Output the [X, Y] coordinate of the center of the cell containing the given text.  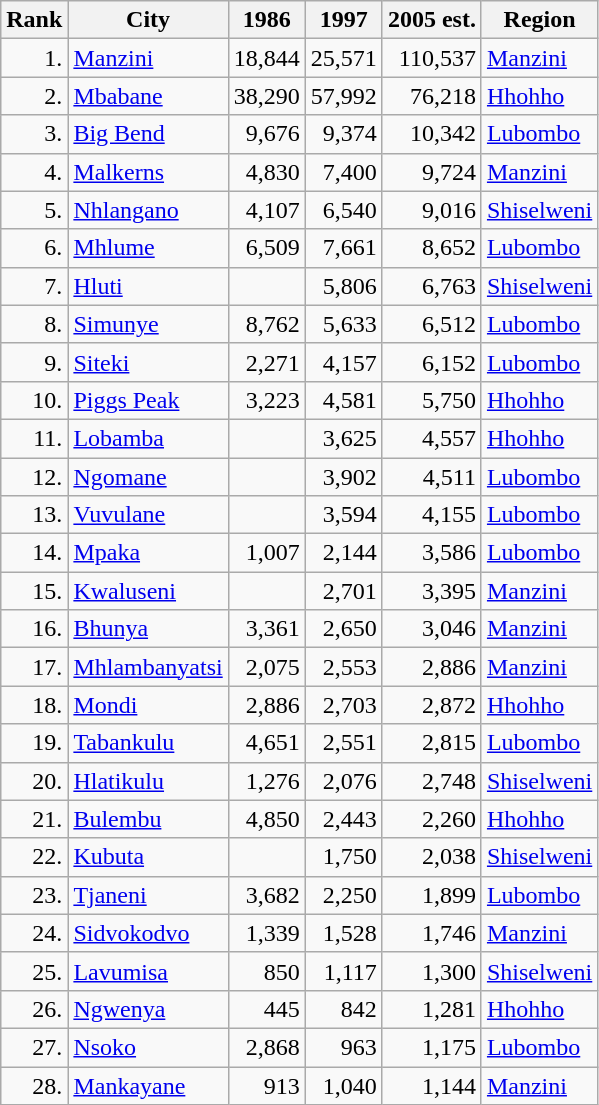
15. [34, 591]
Sidvokodvo [148, 933]
57,992 [344, 96]
3,361 [266, 629]
8,762 [266, 324]
4,157 [344, 362]
Ngwenya [148, 1009]
3,046 [432, 629]
1,281 [432, 1009]
24. [34, 933]
2,868 [266, 1047]
1. [34, 58]
2. [34, 96]
1,300 [432, 971]
8. [34, 324]
22. [34, 857]
9,676 [266, 134]
16. [34, 629]
4,850 [266, 819]
20. [34, 781]
Simunye [148, 324]
Mbabane [148, 96]
7,400 [344, 172]
5,633 [344, 324]
2,443 [344, 819]
Bulembu [148, 819]
9. [34, 362]
Mpaka [148, 553]
5,750 [432, 400]
963 [344, 1047]
1,117 [344, 971]
5. [34, 210]
4. [34, 172]
2,075 [266, 667]
6. [34, 248]
5,806 [344, 286]
7,661 [344, 248]
2,250 [344, 895]
Nsoko [148, 1047]
1997 [344, 20]
Bhunya [148, 629]
Mankayane [148, 1085]
4,511 [432, 477]
26. [34, 1009]
1,899 [432, 895]
9,016 [432, 210]
6,512 [432, 324]
1,007 [266, 553]
Kubuta [148, 857]
842 [344, 1009]
21. [34, 819]
3,586 [432, 553]
110,537 [432, 58]
9,374 [344, 134]
38,290 [266, 96]
13. [34, 515]
1,144 [432, 1085]
Mhlambanyatsi [148, 667]
14. [34, 553]
1,528 [344, 933]
Mondi [148, 705]
25. [34, 971]
3,395 [432, 591]
4,651 [266, 743]
2,815 [432, 743]
6,152 [432, 362]
3,223 [266, 400]
2005 est. [432, 20]
Rank [34, 20]
1,040 [344, 1085]
3,594 [344, 515]
913 [266, 1085]
Vuvulane [148, 515]
18,844 [266, 58]
850 [266, 971]
10. [34, 400]
3. [34, 134]
2,144 [344, 553]
Hlatikulu [148, 781]
Piggs Peak [148, 400]
Nhlangano [148, 210]
Kwaluseni [148, 591]
9,724 [432, 172]
6,540 [344, 210]
2,872 [432, 705]
8,652 [432, 248]
Lobamba [148, 438]
28. [34, 1085]
27. [34, 1047]
Tjaneni [148, 895]
4,557 [432, 438]
76,218 [432, 96]
3,682 [266, 895]
3,625 [344, 438]
25,571 [344, 58]
2,038 [432, 857]
445 [266, 1009]
1,339 [266, 933]
Region [539, 20]
10,342 [432, 134]
Big Bend [148, 134]
4,107 [266, 210]
23. [34, 895]
1986 [266, 20]
19. [34, 743]
City [148, 20]
4,155 [432, 515]
Malkerns [148, 172]
7. [34, 286]
11. [34, 438]
6,763 [432, 286]
2,703 [344, 705]
12. [34, 477]
Hluti [148, 286]
Ngomane [148, 477]
2,271 [266, 362]
2,260 [432, 819]
1,276 [266, 781]
Siteki [148, 362]
Mhlume [148, 248]
1,746 [432, 933]
4,830 [266, 172]
Lavumisa [148, 971]
Tabankulu [148, 743]
2,748 [432, 781]
4,581 [344, 400]
2,701 [344, 591]
2,551 [344, 743]
3,902 [344, 477]
2,650 [344, 629]
2,076 [344, 781]
1,750 [344, 857]
1,175 [432, 1047]
17. [34, 667]
2,553 [344, 667]
18. [34, 705]
6,509 [266, 248]
